Output the [x, y] coordinate of the center of the cell containing the given text.  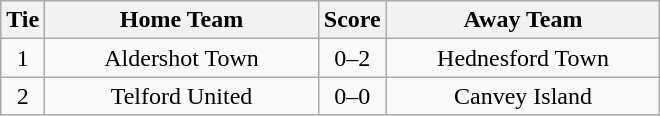
Hednesford Town [523, 58]
Telford United [182, 96]
0–2 [352, 58]
1 [23, 58]
Aldershot Town [182, 58]
Score [352, 20]
2 [23, 96]
Tie [23, 20]
Canvey Island [523, 96]
0–0 [352, 96]
Away Team [523, 20]
Home Team [182, 20]
